Provide the (x, y) coordinate of the cell's center where the given text is located.  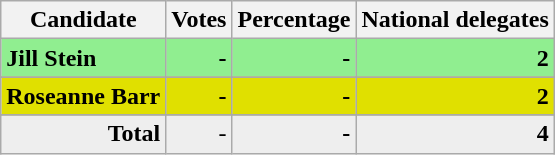
Candidate (84, 20)
Roseanne Barr (84, 96)
Jill Stein (84, 58)
Total (84, 134)
Percentage (294, 20)
National delegates (455, 20)
Votes (199, 20)
4 (455, 134)
